Extract the (x, y) coordinate from the center of the cell holding the provided text.  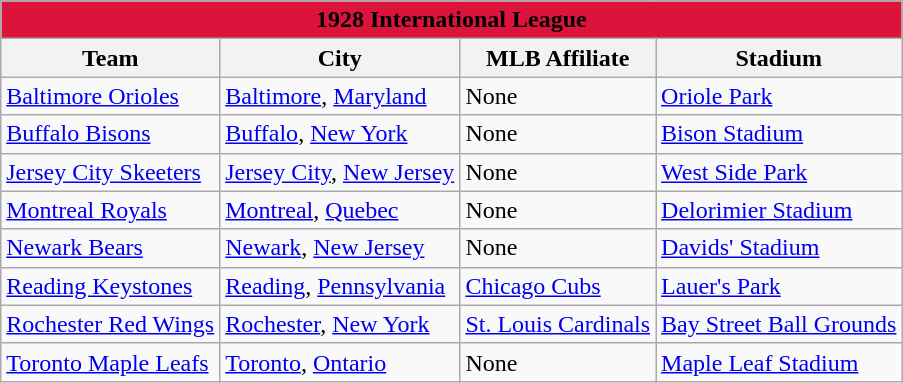
Jersey City Skeeters (110, 172)
Newark Bears (110, 248)
Stadium (779, 58)
Rochester Red Wings (110, 324)
Oriole Park (779, 96)
Baltimore, Maryland (340, 96)
St. Louis Cardinals (558, 324)
Toronto Maple Leafs (110, 362)
Newark, New Jersey (340, 248)
Jersey City, New Jersey (340, 172)
Reading Keystones (110, 286)
City (340, 58)
MLB Affiliate (558, 58)
Bison Stadium (779, 134)
Rochester, New York (340, 324)
Lauer's Park (779, 286)
Buffalo, New York (340, 134)
Montreal Royals (110, 210)
Maple Leaf Stadium (779, 362)
Chicago Cubs (558, 286)
Toronto, Ontario (340, 362)
Bay Street Ball Grounds (779, 324)
West Side Park (779, 172)
Baltimore Orioles (110, 96)
Davids' Stadium (779, 248)
Montreal, Quebec (340, 210)
Delorimier Stadium (779, 210)
Buffalo Bisons (110, 134)
Team (110, 58)
Reading, Pennsylvania (340, 286)
1928 International League (452, 20)
